For the text-containing cell, return its midpoint in (X, Y) coordinate format. 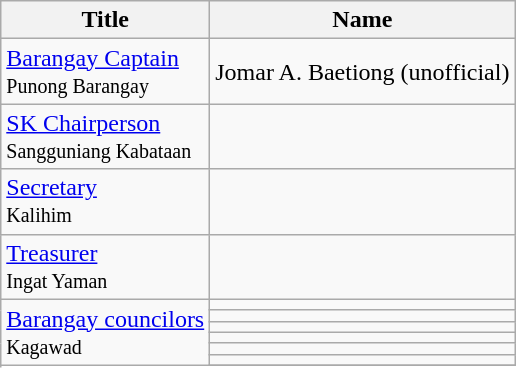
Barangay councilorsKagawad (106, 332)
Barangay CaptainPunong Barangay (106, 72)
Jomar A. Baetiong (unofficial) (362, 72)
TreasurerIngat Yaman (106, 266)
Title (106, 20)
Name (362, 20)
SecretaryKalihim (106, 202)
SK ChairpersonSangguniang Kabataan (106, 136)
